Find where the given text appears and provide that cell's center as [X, Y] coordinate. 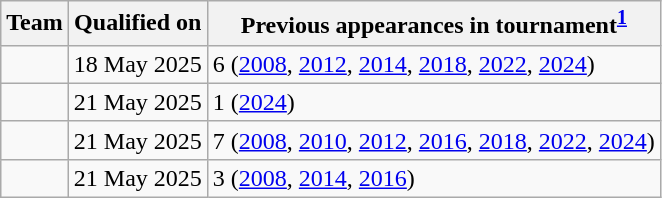
Previous appearances in tournament1 [434, 24]
Team [35, 24]
Qualified on [138, 24]
18 May 2025 [138, 64]
3 (2008, 2014, 2016) [434, 178]
1 (2024) [434, 102]
6 (2008, 2012, 2014, 2018, 2022, 2024) [434, 64]
7 (2008, 2010, 2012, 2016, 2018, 2022, 2024) [434, 140]
